For the text-containing cell, return its midpoint in (x, y) coordinate format. 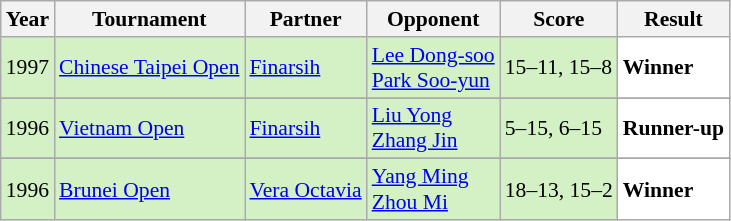
Vera Octavia (305, 190)
Tournament (149, 19)
Year (28, 19)
Chinese Taipei Open (149, 68)
Vietnam Open (149, 128)
Opponent (434, 19)
Partner (305, 19)
1997 (28, 68)
18–13, 15–2 (559, 190)
Runner-up (674, 128)
Score (559, 19)
15–11, 15–8 (559, 68)
Lee Dong-soo Park Soo-yun (434, 68)
Result (674, 19)
Brunei Open (149, 190)
5–15, 6–15 (559, 128)
Liu Yong Zhang Jin (434, 128)
Yang Ming Zhou Mi (434, 190)
